Capture the cell that displays the provided text and extract its (X, Y) central coordinate. 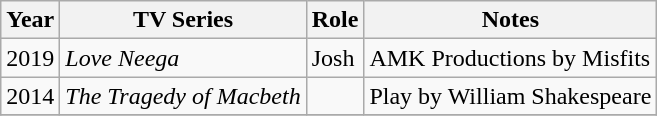
Love Neega (183, 58)
2019 (30, 58)
TV Series (183, 20)
Notes (510, 20)
Josh (335, 58)
Role (335, 20)
The Tragedy of Macbeth (183, 96)
2014 (30, 96)
AMK Productions by Misfits (510, 58)
Year (30, 20)
Play by William Shakespeare (510, 96)
